From the cell containing the given text, extract its center point as [x, y] coordinate. 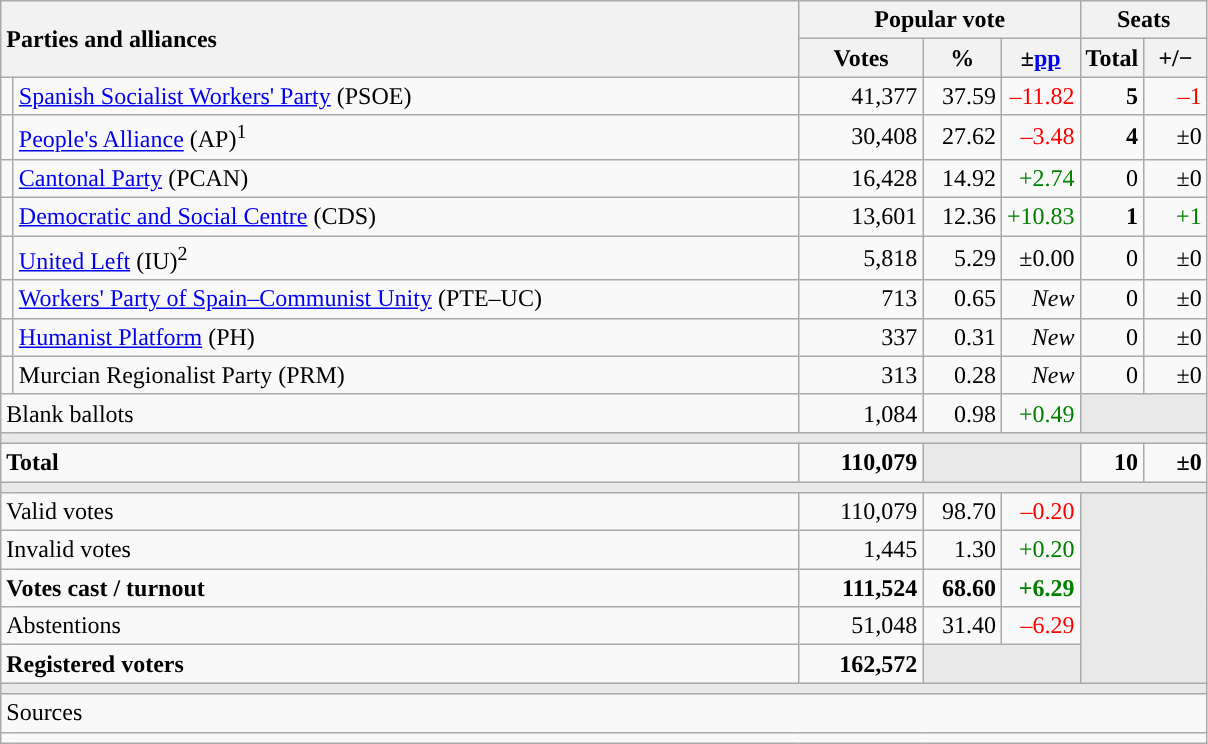
–0.20 [1040, 512]
Votes cast / turnout [400, 588]
13,601 [861, 217]
0.98 [962, 413]
United Left (IU)2 [406, 258]
Valid votes [400, 512]
Sources [604, 713]
98.70 [962, 512]
+/− [1176, 58]
16,428 [861, 178]
Popular vote [940, 20]
Abstentions [400, 626]
4 [1112, 138]
±0.00 [1040, 258]
0.31 [962, 337]
51,048 [861, 626]
+0.20 [1040, 550]
313 [861, 375]
Registered voters [400, 664]
–11.82 [1040, 96]
–1 [1176, 96]
0.28 [962, 375]
27.62 [962, 138]
% [962, 58]
1 [1112, 217]
+6.29 [1040, 588]
14.92 [962, 178]
+2.74 [1040, 178]
30,408 [861, 138]
Murcian Regionalist Party (PRM) [406, 375]
5.29 [962, 258]
37.59 [962, 96]
10 [1112, 462]
713 [861, 299]
41,377 [861, 96]
Workers' Party of Spain–Communist Unity (PTE–UC) [406, 299]
68.60 [962, 588]
Seats [1144, 20]
Spanish Socialist Workers' Party (PSOE) [406, 96]
5,818 [861, 258]
Votes [861, 58]
+0.49 [1040, 413]
Invalid votes [400, 550]
1,445 [861, 550]
0.65 [962, 299]
31.40 [962, 626]
Blank ballots [400, 413]
1,084 [861, 413]
111,524 [861, 588]
People's Alliance (AP)1 [406, 138]
+1 [1176, 217]
±pp [1040, 58]
162,572 [861, 664]
Cantonal Party (PCAN) [406, 178]
Humanist Platform (PH) [406, 337]
Democratic and Social Centre (CDS) [406, 217]
–6.29 [1040, 626]
12.36 [962, 217]
1.30 [962, 550]
5 [1112, 96]
–3.48 [1040, 138]
337 [861, 337]
+10.83 [1040, 217]
Parties and alliances [400, 39]
